Detect which cell encompasses the target text, then output its [X, Y] center coordinate. 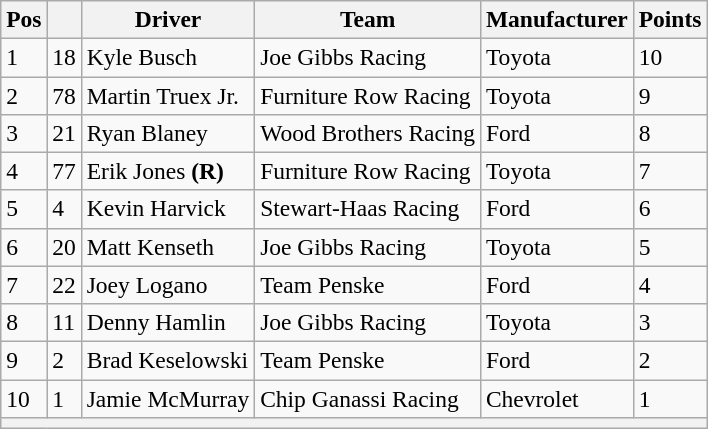
Points [670, 19]
Brad Keselowski [168, 360]
18 [64, 57]
Denny Hamlin [168, 322]
Martin Truex Jr. [168, 95]
21 [64, 133]
Chip Ganassi Racing [368, 398]
20 [64, 247]
Joey Logano [168, 285]
77 [64, 171]
22 [64, 285]
Ryan Blaney [168, 133]
Manufacturer [556, 19]
Chevrolet [556, 398]
Kyle Busch [168, 57]
Driver [168, 19]
Team [368, 19]
Kevin Harvick [168, 209]
Wood Brothers Racing [368, 133]
Stewart-Haas Racing [368, 209]
Pos [24, 19]
11 [64, 322]
78 [64, 95]
Jamie McMurray [168, 398]
Matt Kenseth [168, 247]
Erik Jones (R) [168, 171]
